Return the (X, Y) coordinate for the center point of the cell that contains the specified text.  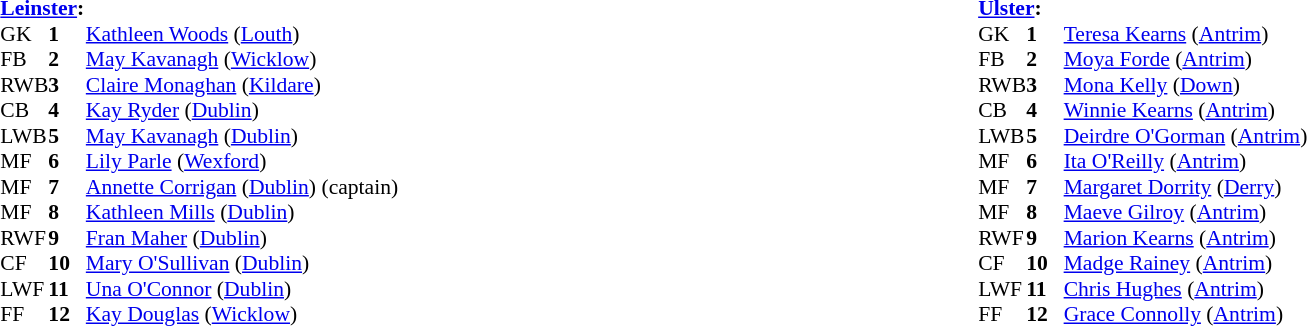
Una O'Connor (Dublin) (242, 289)
May Kavanagh (Wicklow) (242, 59)
Kay Ryder (Dublin) (242, 111)
Fran Maher (Dublin) (242, 238)
Mary O'Sullivan (Dublin) (242, 263)
May Kavanagh (Dublin) (242, 136)
Claire Monaghan (Kildare) (242, 85)
Lily Parle (Wexford) (242, 161)
Kathleen Woods (Louth) (242, 34)
Kathleen Mills (Dublin) (242, 213)
Annette Corrigan (Dublin) (captain) (242, 187)
